Locate the cell with the specified text and output its [x, y] center coordinate. 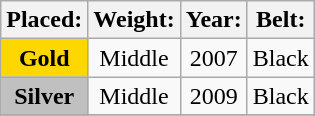
Year: [214, 20]
2007 [214, 58]
Belt: [280, 20]
Gold [44, 58]
Placed: [44, 20]
Silver [44, 96]
Weight: [134, 20]
2009 [214, 96]
